Identify which cell holds the provided text, then report its [X, Y] central coordinate. 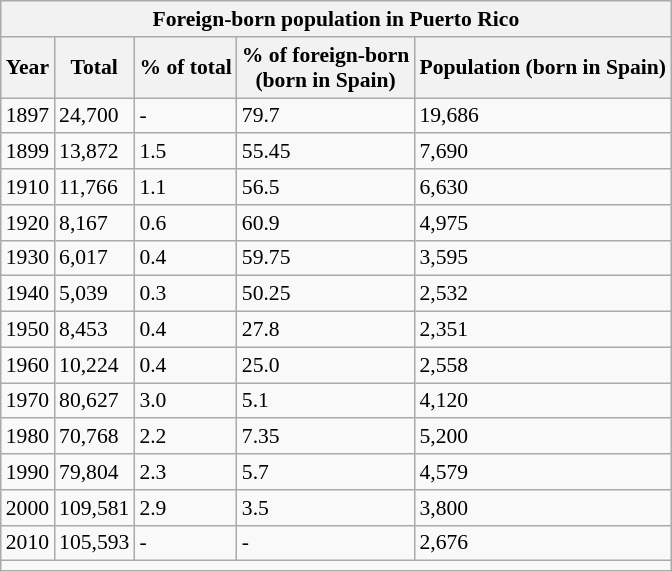
4,120 [542, 401]
4,975 [542, 223]
5.7 [326, 472]
1920 [28, 223]
1970 [28, 401]
10,224 [94, 365]
Population (born in Spain) [542, 68]
1899 [28, 152]
1990 [28, 472]
3,595 [542, 258]
13,872 [94, 152]
8,167 [94, 223]
2,532 [542, 294]
6,017 [94, 258]
1897 [28, 116]
1960 [28, 365]
2,558 [542, 365]
1910 [28, 187]
50.25 [326, 294]
79,804 [94, 472]
60.9 [326, 223]
5,200 [542, 437]
2,676 [542, 543]
3,800 [542, 508]
0.6 [185, 223]
% of total [185, 68]
2010 [28, 543]
3.5 [326, 508]
Foreign-born population in Puerto Rico [336, 19]
24,700 [94, 116]
5,039 [94, 294]
25.0 [326, 365]
5.1 [326, 401]
1940 [28, 294]
79.7 [326, 116]
0.3 [185, 294]
55.45 [326, 152]
1.1 [185, 187]
2.2 [185, 437]
Total [94, 68]
70,768 [94, 437]
% of foreign-born(born in Spain) [326, 68]
1980 [28, 437]
56.5 [326, 187]
3.0 [185, 401]
80,627 [94, 401]
59.75 [326, 258]
6,630 [542, 187]
2.9 [185, 508]
11,766 [94, 187]
4,579 [542, 472]
Year [28, 68]
1930 [28, 258]
109,581 [94, 508]
8,453 [94, 330]
105,593 [94, 543]
1950 [28, 330]
1.5 [185, 152]
7,690 [542, 152]
2.3 [185, 472]
19,686 [542, 116]
2000 [28, 508]
2,351 [542, 330]
27.8 [326, 330]
7.35 [326, 437]
